Capture the cell that displays the provided text and extract its [X, Y] central coordinate. 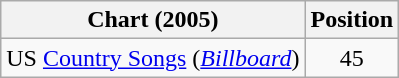
45 [352, 58]
US Country Songs (Billboard) [153, 58]
Position [352, 20]
Chart (2005) [153, 20]
